Return the [x, y] coordinate for the center point of the cell that contains the specified text.  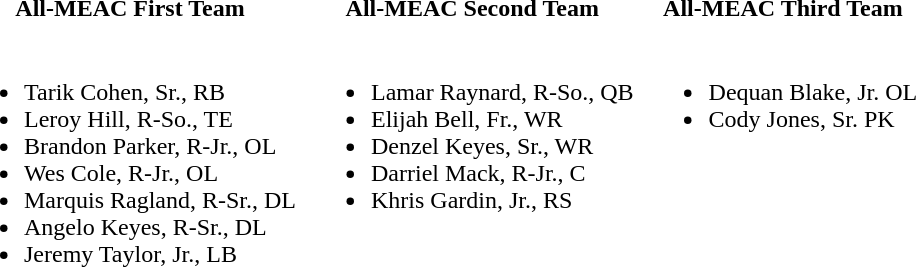
Lamar Raynard, R-So., QBElijah Bell, Fr., WRDenzel Keyes, Sr., WRDarriel Mack, R-Jr., CKhris Gardin, Jr., RS [472, 132]
